Return (x, y) of the center of cell containing provided text 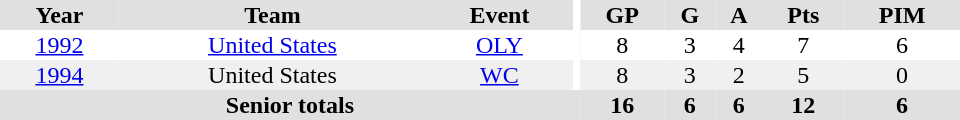
Pts (804, 15)
1994 (60, 75)
GP (622, 15)
G (690, 15)
A (738, 15)
16 (622, 105)
0 (902, 75)
Event (500, 15)
Year (60, 15)
12 (804, 105)
4 (738, 45)
Team (272, 15)
1992 (60, 45)
OLY (500, 45)
WC (500, 75)
2 (738, 75)
Senior totals (290, 105)
5 (804, 75)
PIM (902, 15)
7 (804, 45)
